Detect which cell encompasses the target text, then output its (x, y) center coordinate. 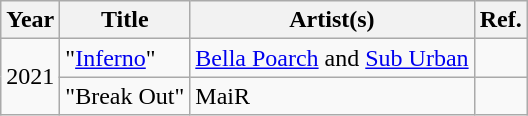
MaiR (332, 96)
2021 (30, 77)
Year (30, 20)
"Inferno" (125, 58)
Title (125, 20)
"Break Out" (125, 96)
Artist(s) (332, 20)
Ref. (500, 20)
Bella Poarch and Sub Urban (332, 58)
